Pinpoint the cell where the given text exists, returning its [x, y] midpoint coordinate. 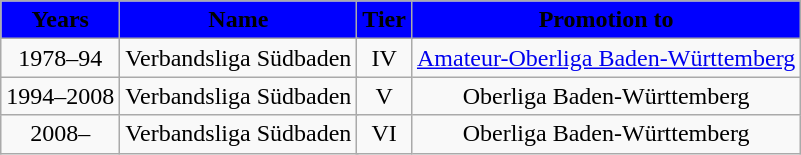
Amateur-Oberliga Baden-Württemberg [606, 58]
Tier [384, 20]
V [384, 96]
2008– [60, 134]
1978–94 [60, 58]
VI [384, 134]
Promotion to [606, 20]
1994–2008 [60, 96]
Name [238, 20]
IV [384, 58]
Years [60, 20]
